Capture the cell that displays the provided text and extract its [X, Y] central coordinate. 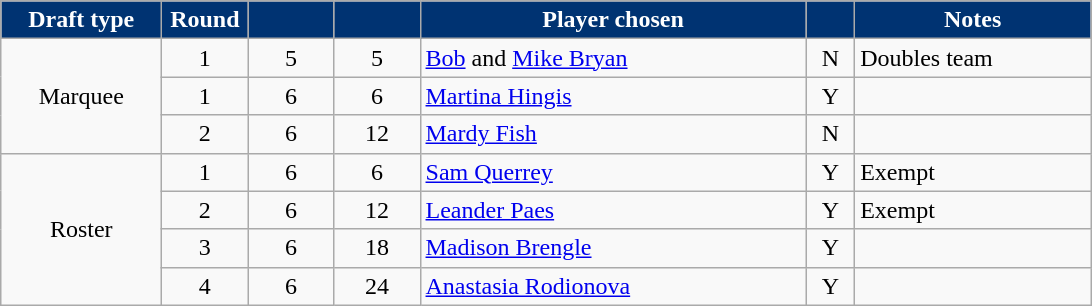
Notes [973, 20]
Martina Hingis [613, 96]
Marquee [82, 96]
Doubles team [973, 58]
18 [377, 248]
3 [205, 248]
Anastasia Rodionova [613, 286]
4 [205, 286]
Mardy Fish [613, 134]
Leander Paes [613, 210]
Player chosen [613, 20]
Roster [82, 229]
Round [205, 20]
Bob and Mike Bryan [613, 58]
24 [377, 286]
Madison Brengle [613, 248]
Sam Querrey [613, 172]
Draft type [82, 20]
